Output the (x, y) coordinate of the center of the cell containing the given text.  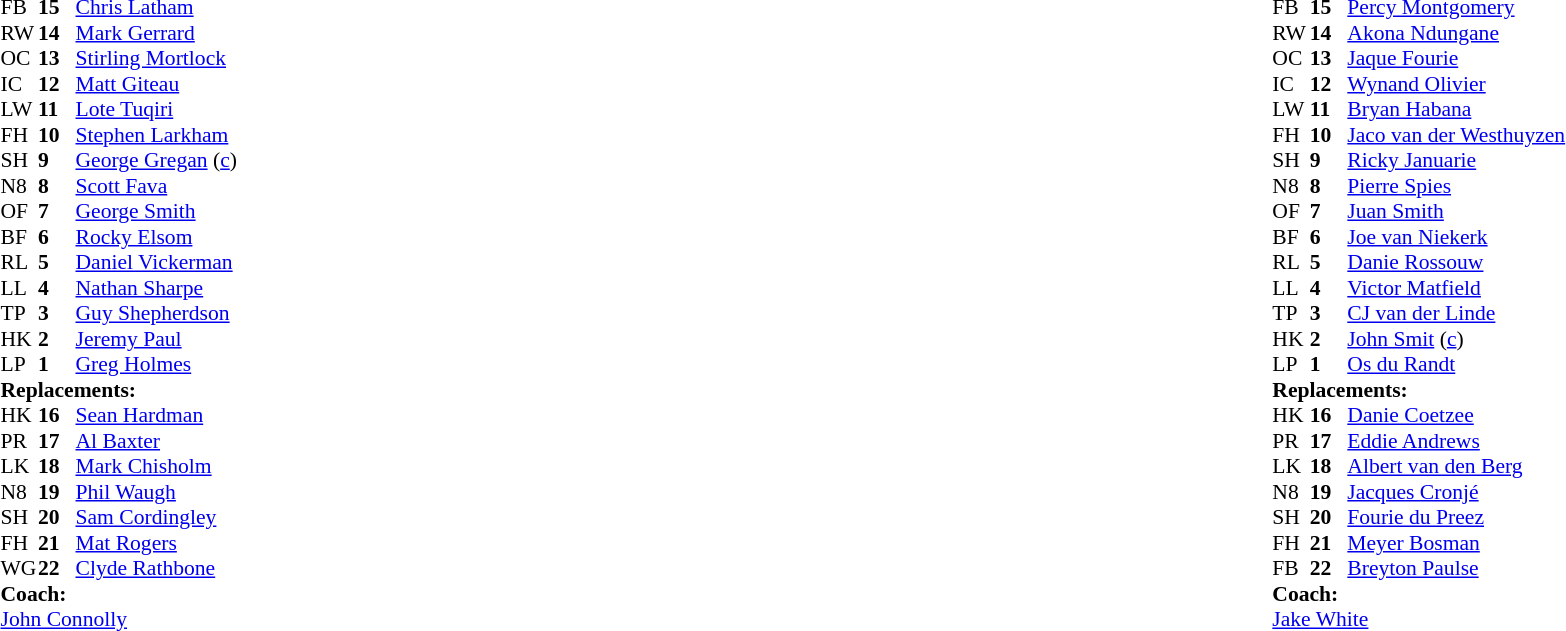
Stirling Mortlock (156, 59)
George Smith (156, 211)
Lote Tuqiri (156, 109)
Albert van den Berg (1456, 467)
Danie Coetzee (1456, 415)
Phil Waugh (156, 492)
Pierre Spies (1456, 186)
Eddie Andrews (1456, 441)
Juan Smith (1456, 211)
Daniel Vickerman (156, 263)
Mark Gerrard (156, 33)
Mat Rogers (156, 543)
Jaque Fourie (1456, 59)
Ricky Januarie (1456, 161)
Guy Shepherdson (156, 313)
Rocky Elsom (156, 237)
Joe van Niekerk (1456, 237)
Wynand Olivier (1456, 84)
WG (19, 569)
John Smit (c) (1456, 339)
Matt Giteau (156, 84)
Clyde Rathbone (156, 569)
Danie Rossouw (1456, 263)
Sean Hardman (156, 415)
Stephen Larkham (156, 135)
FB (1291, 569)
Al Baxter (156, 441)
Victor Matfield (1456, 288)
Nathan Sharpe (156, 288)
Meyer Bosman (1456, 543)
CJ van der Linde (1456, 313)
George Gregan (c) (156, 161)
Scott Fava (156, 186)
Jeremy Paul (156, 339)
Jaco van der Westhuyzen (1456, 135)
Breyton Paulse (1456, 569)
Greg Holmes (156, 365)
Akona Ndungane (1456, 33)
Fourie du Preez (1456, 517)
Os du Randt (1456, 365)
Mark Chisholm (156, 467)
Bryan Habana (1456, 109)
Sam Cordingley (156, 517)
Jacques Cronjé (1456, 492)
